Find where the given text appears and provide that cell's center as (X, Y) coordinate. 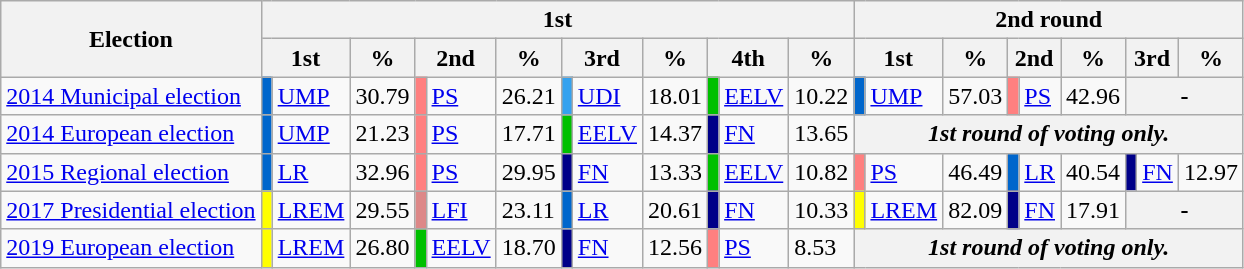
32.96 (382, 172)
26.21 (528, 96)
2nd round (1049, 20)
20.61 (674, 210)
18.01 (674, 96)
57.03 (976, 96)
8.53 (822, 248)
46.49 (976, 172)
17.71 (528, 134)
Election (131, 39)
29.95 (528, 172)
10.82 (822, 172)
29.55 (382, 210)
2014 Municipal election (131, 96)
10.22 (822, 96)
40.54 (1094, 172)
12.97 (1210, 172)
13.33 (674, 172)
2019 European election (131, 248)
13.65 (822, 134)
4th (748, 58)
14.37 (674, 134)
42.96 (1094, 96)
12.56 (674, 248)
LFI (461, 210)
10.33 (822, 210)
18.70 (528, 248)
17.91 (1094, 210)
21.23 (382, 134)
UDI (607, 96)
2014 European election (131, 134)
82.09 (976, 210)
2017 Presidential election (131, 210)
26.80 (382, 248)
23.11 (528, 210)
30.79 (382, 96)
2015 Regional election (131, 172)
